Extract the [X, Y] coordinate from the center of the cell holding the provided text.  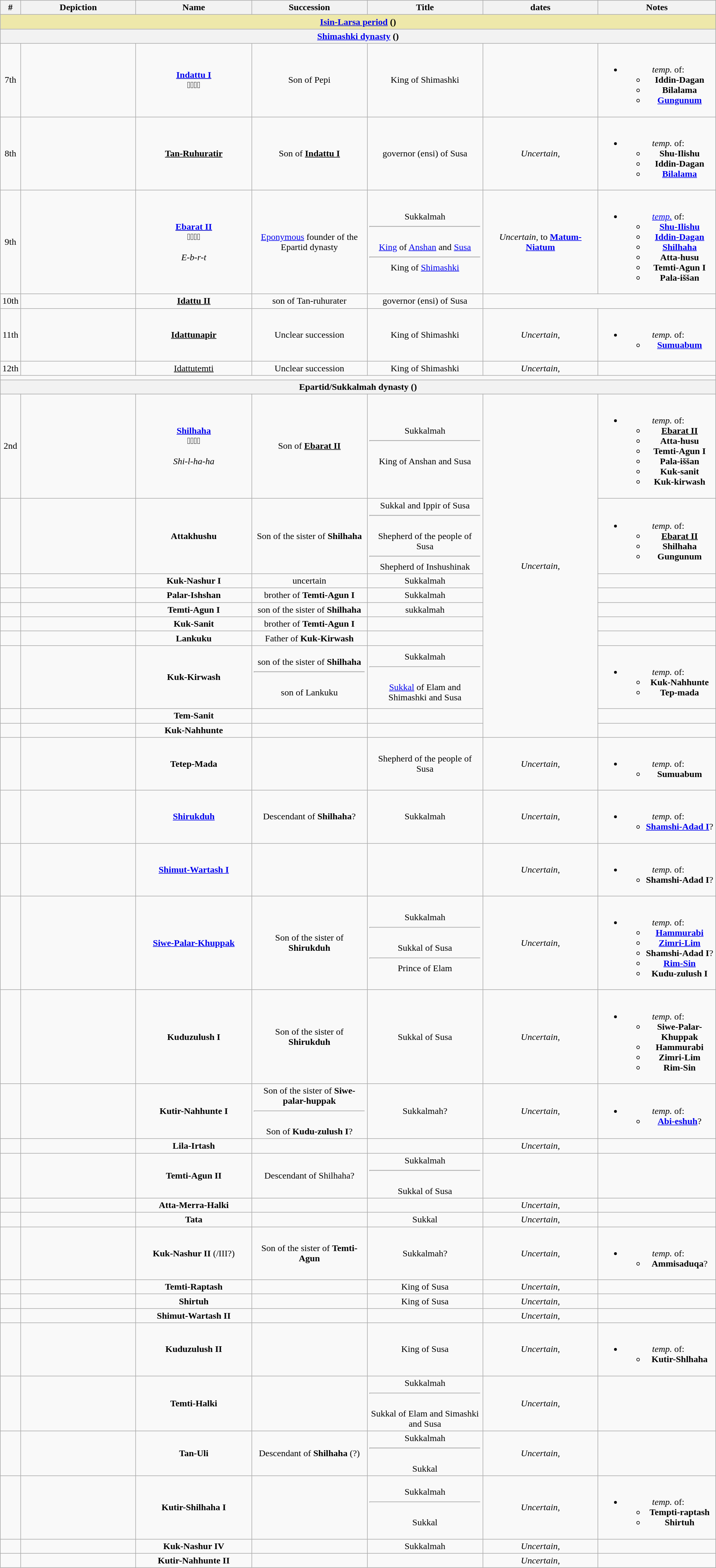
Kutir-Shilhaha I [194, 1507]
Attakhushu [194, 536]
Tetep-Mada [194, 764]
Atta-Merra-Halki [194, 1205]
temp. of:Ebarat IIShilhahaGungunum [657, 536]
Kuk-Sanit [194, 624]
Descendant of Shilhaha (?) [309, 1454]
temp. of:Abi-eshuh? [657, 1111]
Sukkal and Ippir of SusaShepherd of the people of Susa Shepherd of Inshushinak [425, 536]
Son of the sister of Siwe-palar-huppakSon of Kudu-zulush I? [309, 1111]
10th [11, 301]
Shimut-Wartash I [194, 870]
Temti-Raptash [194, 1287]
temp. of:Kuk-NahhunteTep-mada [657, 677]
8th [11, 153]
Kuk-Nashur II (/III?) [194, 1253]
SukkalmahKing of Anshan and Susa King of Shimashki [425, 242]
Idattutemti [194, 368]
temp. of:Ammisaduqa? [657, 1253]
Indattu I𒀭𒄿𒁕𒁺 [194, 80]
Temti-Halki [194, 1403]
temp. of:HammurabiZimri-LimShamshi-Adad I?Rim-SinKudu-zulush I [657, 943]
dates [540, 8]
7th [11, 80]
Isin-Larsa period () [358, 22]
Sukkal of Susa [425, 1037]
temp. of:Kutir-Shlhaha [657, 1349]
Son of Indattu I [309, 153]
Eponymous founder of the Epartid dynasty [309, 242]
Succession [309, 8]
Kuk-Nashur IV [194, 1546]
Kuduzulush I [194, 1037]
temp. of:Iddin-DaganBilalamaGungunum [657, 80]
Tata [194, 1220]
Title [425, 8]
Tan-Uli [194, 1454]
SukkalmahSukkal of Susa Prince of Elam [425, 943]
12th [11, 368]
temp. of:Tempti-raptashShirtuh [657, 1507]
# [11, 8]
SukkalmahSukkal of Elam and Shimashki and Susa [425, 677]
son of the sister of Shilhaha [309, 610]
Shirukduh [194, 817]
Sukkal [425, 1220]
uncertain [309, 581]
2nd [11, 446]
Father of Kuk-Kirwash [309, 638]
Siwe-Palar-Khuppak [194, 943]
Kuk-Kirwash [194, 677]
Depiction [78, 8]
Shepherd of the people of Susa [425, 764]
Son of the sister of Shilhaha [309, 536]
son of Tan-ruhurater [309, 301]
Shilhaha𒂊𒁀𒊏𒀜Shi-l-ha-ha [194, 446]
Uncertain, to Matum-Niatum [540, 242]
Lankuku [194, 638]
SukkalmahSukkal of Susa [425, 1176]
Kuk-Nahhunte [194, 730]
Name [194, 8]
sukkalmah [425, 610]
Son of the sister of Temti-Agun [309, 1253]
temp. of:Siwe-Palar-KhuppakHammurabiZimri-LimRim-Sin [657, 1037]
SukkalmahKing of Anshan and Susa [425, 446]
temp. of:Shu-IlishuIddin-DaganShilhahaAtta-husuTemti-Agun IPala-iššan [657, 242]
son of the sister of Shilhahason of Lankuku [309, 677]
11th [11, 335]
9th [11, 242]
Shimashki dynasty () [358, 36]
Shirtuh [194, 1301]
Idattu II [194, 301]
temp. of:Shu-IlishuIddin-DaganBilalama [657, 153]
SukkalmahSukkal of Elam and Simashki and Susa [425, 1403]
Shimut-Wartash II [194, 1316]
Lila-Irtash [194, 1146]
Temti-Agun II [194, 1176]
Idattunapir [194, 335]
Tan-Ruhuratir [194, 153]
Kuk-Nashur I [194, 581]
Ebarat II𒂊𒁀𒊏𒀜E-b-r-t [194, 242]
Tem-Sanit [194, 716]
Notes [657, 8]
Son of Ebarat II [309, 446]
Kuduzulush II [194, 1349]
Temti-Agun I [194, 610]
temp. of:Ebarat IIAtta-husuTemti-Agun IPala-iššanKuk-sanitKuk-kirwash [657, 446]
Palar-Ishshan [194, 595]
Kutir-Nahhunte I [194, 1111]
Kutir-Nahhunte II [194, 1560]
Son of Pepi [309, 80]
Epartid/Sukkalmah dynasty () [358, 387]
